For the text-containing cell, return its midpoint in (X, Y) coordinate format. 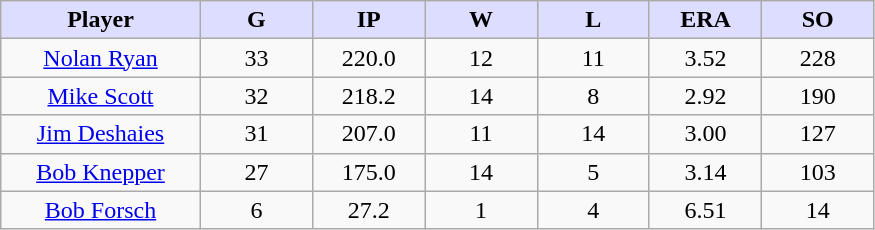
1 (481, 210)
Player (101, 20)
32 (256, 96)
G (256, 20)
127 (818, 134)
228 (818, 58)
3.00 (705, 134)
220.0 (369, 58)
8 (593, 96)
Bob Forsch (101, 210)
IP (369, 20)
W (481, 20)
Mike Scott (101, 96)
6.51 (705, 210)
2.92 (705, 96)
L (593, 20)
SO (818, 20)
5 (593, 172)
27.2 (369, 210)
207.0 (369, 134)
4 (593, 210)
Jim Deshaies (101, 134)
3.52 (705, 58)
Nolan Ryan (101, 58)
31 (256, 134)
175.0 (369, 172)
ERA (705, 20)
27 (256, 172)
103 (818, 172)
12 (481, 58)
6 (256, 210)
3.14 (705, 172)
33 (256, 58)
190 (818, 96)
218.2 (369, 96)
Bob Knepper (101, 172)
